Extract the (X, Y) coordinate from the center of the cell holding the provided text.  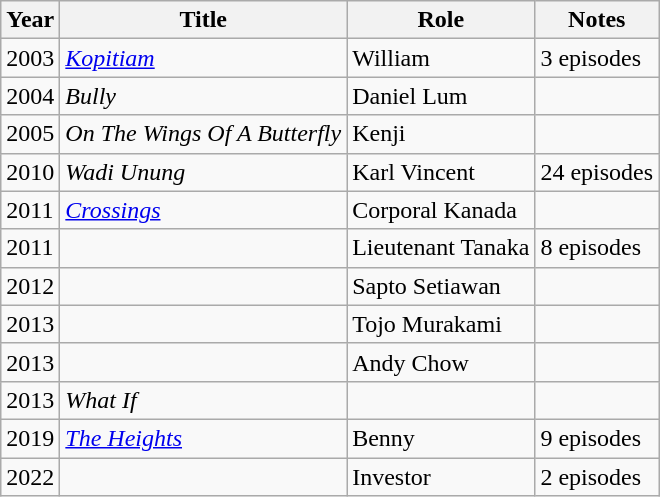
Year (30, 20)
2 episodes (597, 477)
William (441, 58)
Andy Chow (441, 362)
3 episodes (597, 58)
2005 (30, 134)
8 episodes (597, 248)
2010 (30, 172)
2003 (30, 58)
Bully (204, 96)
Crossings (204, 210)
The Heights (204, 438)
Wadi Unung (204, 172)
2022 (30, 477)
Title (204, 20)
2012 (30, 286)
Corporal Kanada (441, 210)
Kenji (441, 134)
What If (204, 400)
Investor (441, 477)
24 episodes (597, 172)
Karl Vincent (441, 172)
2019 (30, 438)
2004 (30, 96)
Tojo Murakami (441, 324)
Notes (597, 20)
Role (441, 20)
Sapto Setiawan (441, 286)
On The Wings Of A Butterfly (204, 134)
Benny (441, 438)
Kopitiam (204, 58)
9 episodes (597, 438)
Daniel Lum (441, 96)
Lieutenant Tanaka (441, 248)
